Extract the [x, y] coordinate from the center of the cell holding the provided text.  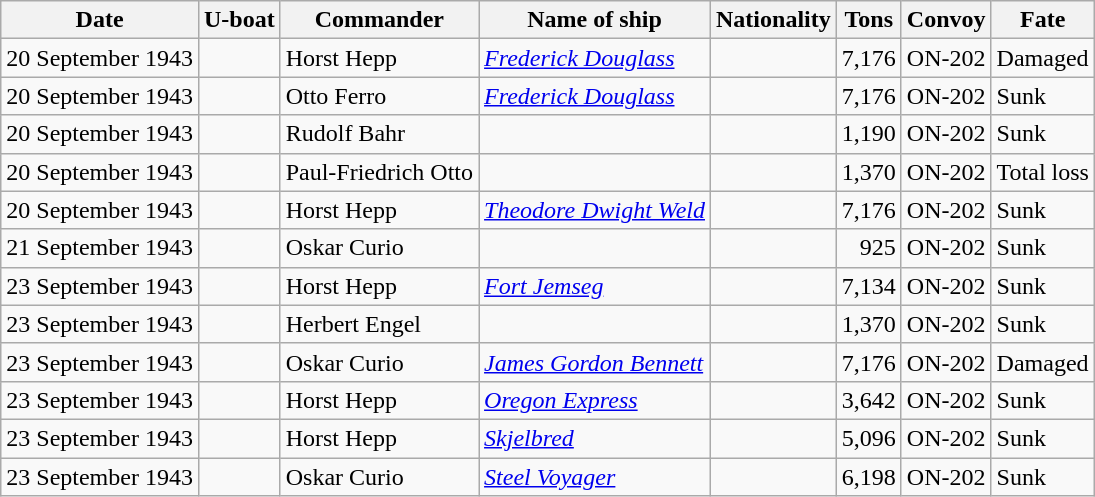
Total loss [1042, 172]
U-boat [239, 20]
Nationality [774, 20]
Paul-Friedrich Otto [379, 172]
Steel Voyager [595, 477]
3,642 [868, 400]
Otto Ferro [379, 96]
7,134 [868, 286]
Oregon Express [595, 400]
Herbert Engel [379, 324]
Theodore Dwight Weld [595, 210]
925 [868, 248]
Convoy [946, 20]
Skjelbred [595, 438]
Fort Jemseg [595, 286]
1,190 [868, 134]
6,198 [868, 477]
Commander [379, 20]
Fate [1042, 20]
James Gordon Bennett [595, 362]
21 September 1943 [100, 248]
Name of ship [595, 20]
Rudolf Bahr [379, 134]
Tons [868, 20]
Date [100, 20]
5,096 [868, 438]
